Search for the cell housing the specified text and yield its [X, Y] center coordinate. 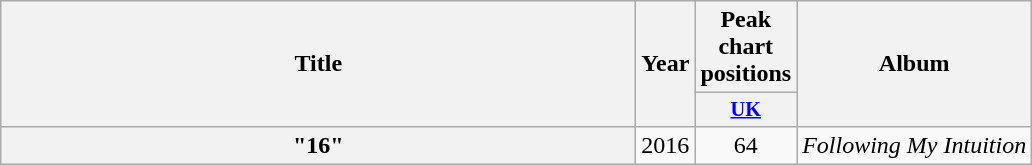
Title [318, 64]
"16" [318, 145]
Peak chart positions [746, 47]
Year [666, 64]
2016 [666, 145]
64 [746, 145]
Album [914, 64]
Following My Intuition [914, 145]
UK [746, 110]
